Pinpoint the cell where the given text exists, returning its (x, y) midpoint coordinate. 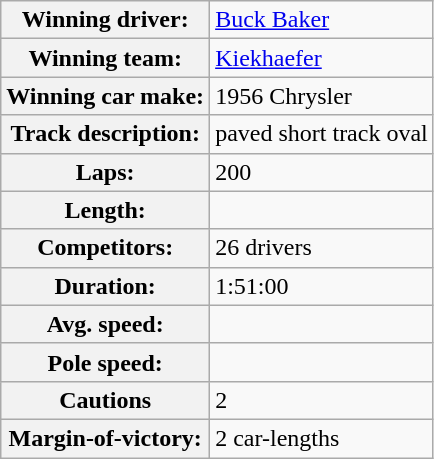
paved short track oval (322, 134)
Winning car make: (106, 96)
Length: (106, 210)
Margin-of-victory: (106, 438)
2 (322, 400)
1:51:00 (322, 286)
Pole speed: (106, 362)
Avg. speed: (106, 324)
1956 Chrysler (322, 96)
200 (322, 172)
Competitors: (106, 248)
Winning driver: (106, 20)
26 drivers (322, 248)
2 car-lengths (322, 438)
Track description: (106, 134)
Buck Baker (322, 20)
Kiekhaefer (322, 58)
Laps: (106, 172)
Cautions (106, 400)
Duration: (106, 286)
Winning team: (106, 58)
